Return the [X, Y] coordinate for the center point of the cell that contains the specified text.  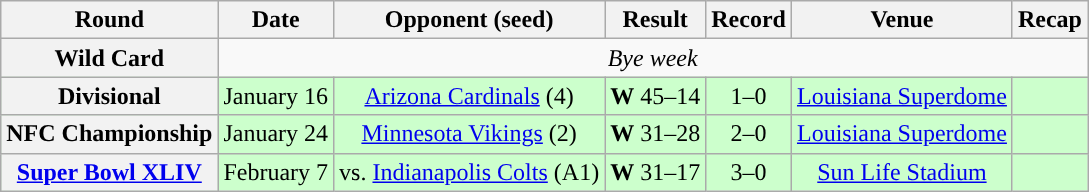
Super Bowl XLIV [110, 172]
Recap [1050, 20]
Date [276, 20]
vs. Indianapolis Colts (A1) [470, 172]
2–0 [749, 134]
1–0 [749, 96]
Round [110, 20]
Opponent (seed) [470, 20]
Record [749, 20]
January 24 [276, 134]
Venue [902, 20]
Bye week [653, 58]
January 16 [276, 96]
Sun Life Stadium [902, 172]
NFC Championship [110, 134]
Minnesota Vikings (2) [470, 134]
W 31–17 [656, 172]
W 31–28 [656, 134]
Divisional [110, 96]
Result [656, 20]
3–0 [749, 172]
W 45–14 [656, 96]
Wild Card [110, 58]
Arizona Cardinals (4) [470, 96]
February 7 [276, 172]
